Find where the given text appears and provide that cell's center as [x, y] coordinate. 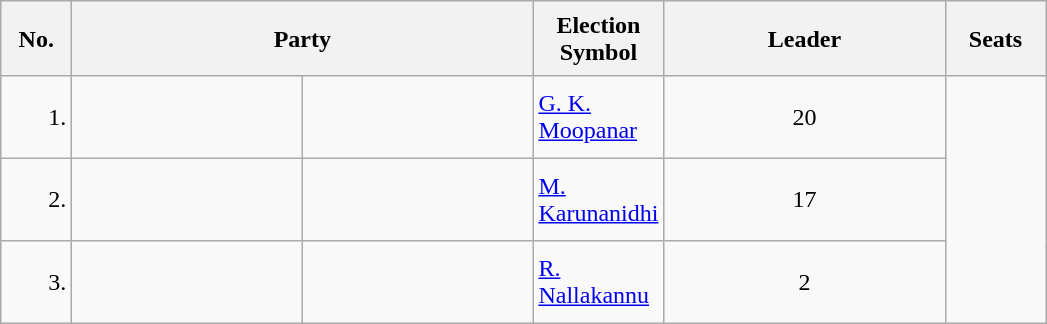
Party [302, 38]
Seats [996, 38]
20 [804, 117]
No. [36, 38]
Election Symbol [598, 38]
R. Nallakannu [598, 282]
2. [36, 199]
17 [804, 199]
Leader [804, 38]
2 [804, 282]
M. Karunanidhi [598, 199]
3. [36, 282]
1. [36, 117]
G. K. Moopanar [598, 117]
